Locate the cell with the specified text and output its [x, y] center coordinate. 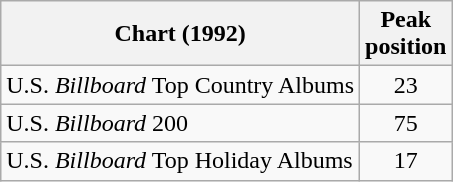
17 [406, 161]
23 [406, 85]
Peakposition [406, 34]
Chart (1992) [180, 34]
U.S. Billboard Top Country Albums [180, 85]
U.S. Billboard 200 [180, 123]
U.S. Billboard Top Holiday Albums [180, 161]
75 [406, 123]
